Return the [X, Y] coordinate for the center point of the cell that contains the specified text.  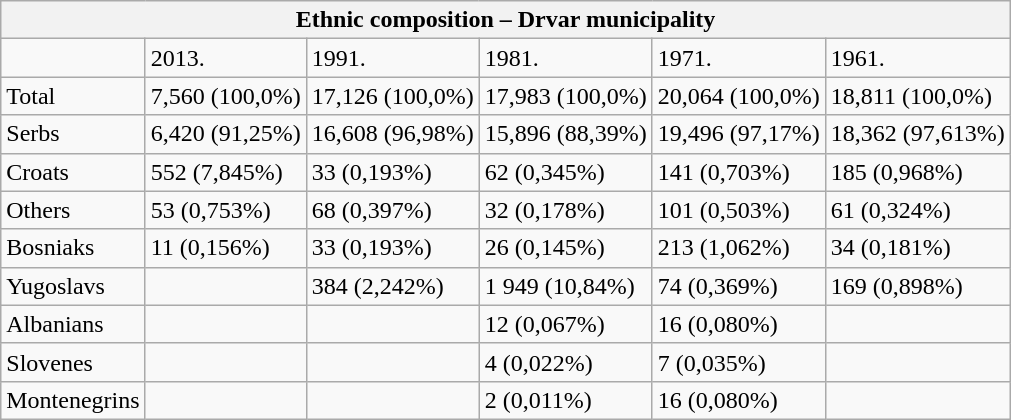
1991. [392, 58]
62 (0,345%) [566, 172]
53 (0,753%) [226, 210]
20,064 (100,0%) [738, 96]
2013. [226, 58]
1971. [738, 58]
6,420 (91,25%) [226, 134]
61 (0,324%) [918, 210]
Yugoslavs [73, 286]
1981. [566, 58]
32 (0,178%) [566, 210]
18,362 (97,613%) [918, 134]
Montenegrins [73, 400]
7,560 (100,0%) [226, 96]
4 (0,022%) [566, 362]
Others [73, 210]
1 949 (10,84%) [566, 286]
Croats [73, 172]
Albanians [73, 324]
384 (2,242%) [392, 286]
Slovenes [73, 362]
185 (0,968%) [918, 172]
12 (0,067%) [566, 324]
213 (1,062%) [738, 248]
17,126 (100,0%) [392, 96]
7 (0,035%) [738, 362]
552 (7,845%) [226, 172]
11 (0,156%) [226, 248]
15,896 (88,39%) [566, 134]
17,983 (100,0%) [566, 96]
26 (0,145%) [566, 248]
1961. [918, 58]
2 (0,011%) [566, 400]
141 (0,703%) [738, 172]
Bosniaks [73, 248]
19,496 (97,17%) [738, 134]
169 (0,898%) [918, 286]
74 (0,369%) [738, 286]
16,608 (96,98%) [392, 134]
Ethnic composition – Drvar municipality [506, 20]
Serbs [73, 134]
101 (0,503%) [738, 210]
Total [73, 96]
18,811 (100,0%) [918, 96]
68 (0,397%) [392, 210]
34 (0,181%) [918, 248]
